Return [X, Y] of the center of cell containing provided text 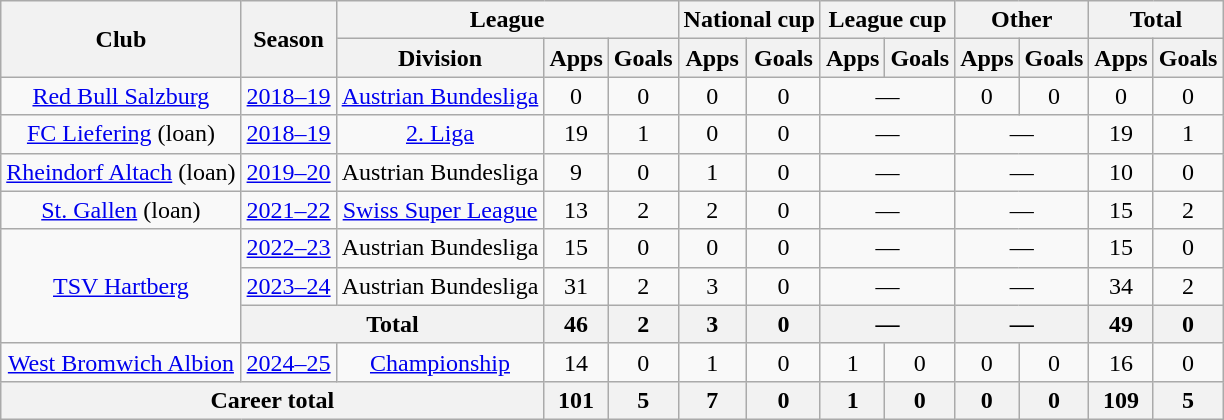
FC Liefering (loan) [121, 134]
Rheindorf Altach (loan) [121, 172]
9 [576, 172]
League cup [887, 20]
34 [1121, 286]
31 [576, 286]
46 [576, 324]
10 [1121, 172]
Career total [272, 400]
7 [712, 400]
Swiss Super League [440, 210]
2021–22 [288, 210]
2. Liga [440, 134]
16 [1121, 362]
Championship [440, 362]
109 [1121, 400]
2024–25 [288, 362]
St. Gallen (loan) [121, 210]
49 [1121, 324]
101 [576, 400]
Club [121, 39]
13 [576, 210]
Season [288, 39]
2023–24 [288, 286]
14 [576, 362]
2022–23 [288, 248]
Red Bull Salzburg [121, 96]
West Bromwich Albion [121, 362]
2019–20 [288, 172]
National cup [749, 20]
League [507, 20]
Division [440, 58]
Other [1022, 20]
TSV Hartberg [121, 286]
